Locate the cell with the specified text and output its (X, Y) center coordinate. 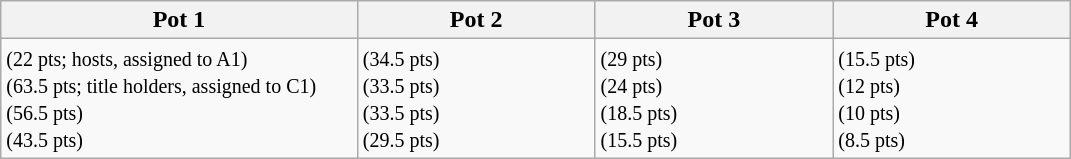
(29 pts) (24 pts) (18.5 pts) (15.5 pts) (714, 98)
Pot 2 (476, 20)
Pot 3 (714, 20)
(15.5 pts) (12 pts) (10 pts) (8.5 pts) (952, 98)
(22 pts; hosts, assigned to A1) (63.5 pts; title holders, assigned to C1) (56.5 pts) (43.5 pts) (180, 98)
Pot 1 (180, 20)
(34.5 pts) (33.5 pts) (33.5 pts) (29.5 pts) (476, 98)
Pot 4 (952, 20)
